Return the [x, y] coordinate for the center point of the cell that contains the specified text.  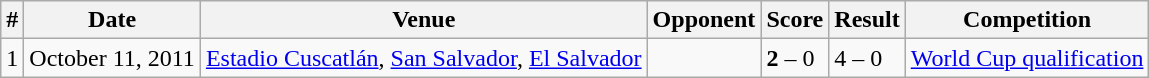
1 [12, 58]
Venue [424, 20]
Opponent [704, 20]
Score [795, 20]
Result [867, 20]
4 – 0 [867, 58]
October 11, 2011 [112, 58]
Estadio Cuscatlán, San Salvador, El Salvador [424, 58]
Competition [1027, 20]
2 – 0 [795, 58]
World Cup qualification [1027, 58]
# [12, 20]
Date [112, 20]
